Search for the cell housing the specified text and yield its [x, y] center coordinate. 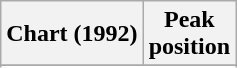
Chart (1992) [72, 34]
Peakposition [189, 34]
